For the text-containing cell, return its midpoint in (X, Y) coordinate format. 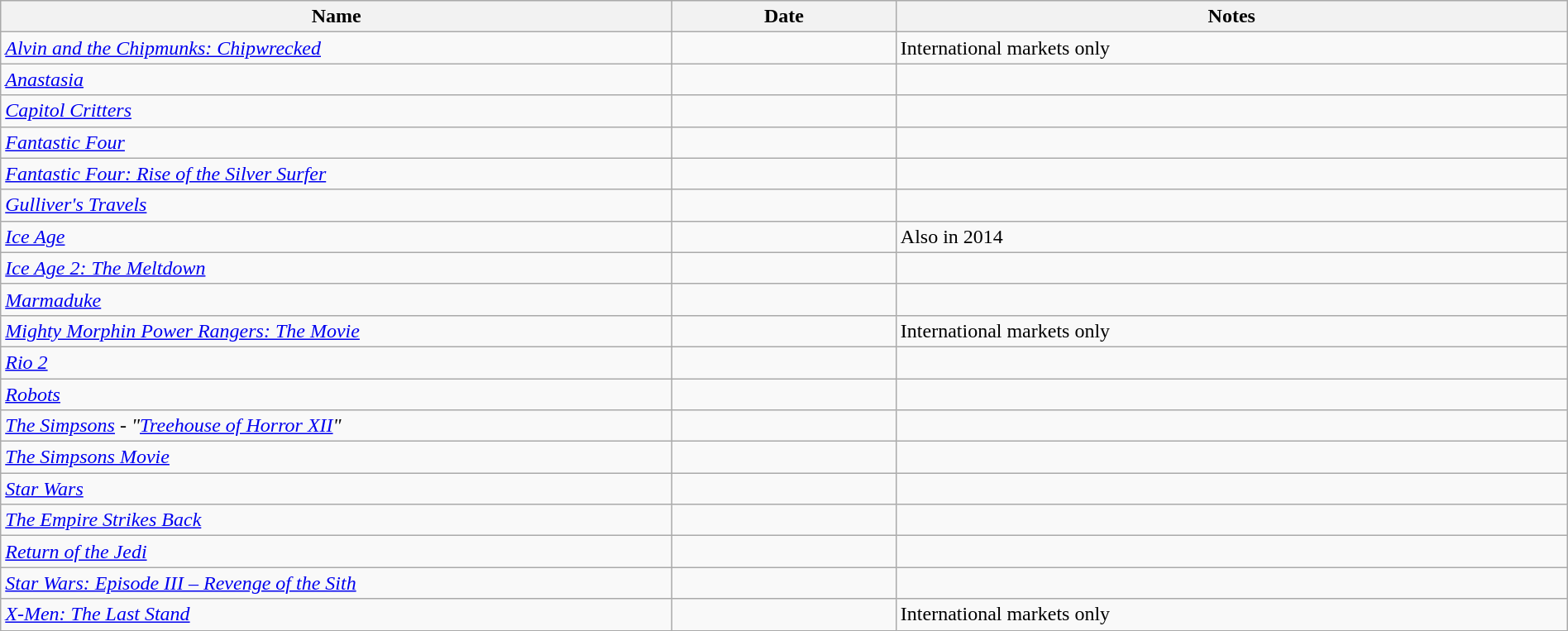
Marmaduke (337, 299)
Name (337, 17)
X-Men: The Last Stand (337, 614)
Anastasia (337, 79)
Robots (337, 394)
The Simpsons - "Treehouse of Horror XII" (337, 426)
Return of the Jedi (337, 552)
Fantastic Four: Rise of the Silver Surfer (337, 174)
Ice Age (337, 237)
Also in 2014 (1231, 237)
Star Wars: Episode III – Revenge of the Sith (337, 583)
Capitol Critters (337, 111)
Mighty Morphin Power Rangers: The Movie (337, 331)
Rio 2 (337, 362)
Ice Age 2: The Meltdown (337, 268)
Star Wars (337, 489)
Gulliver's Travels (337, 205)
The Simpsons Movie (337, 457)
Alvin and the Chipmunks: Chipwrecked (337, 48)
Notes (1231, 17)
The Empire Strikes Back (337, 520)
Date (784, 17)
Fantastic Four (337, 142)
